Scan for the cell matching the given text and deliver its [x, y] coordinate at center. 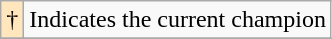
Indicates the current champion [178, 20]
† [12, 20]
